Extract the (x, y) coordinate from the center of the cell holding the provided text.  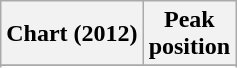
Peakposition (189, 34)
Chart (2012) (72, 34)
